Return (x, y) of the center of cell containing provided text 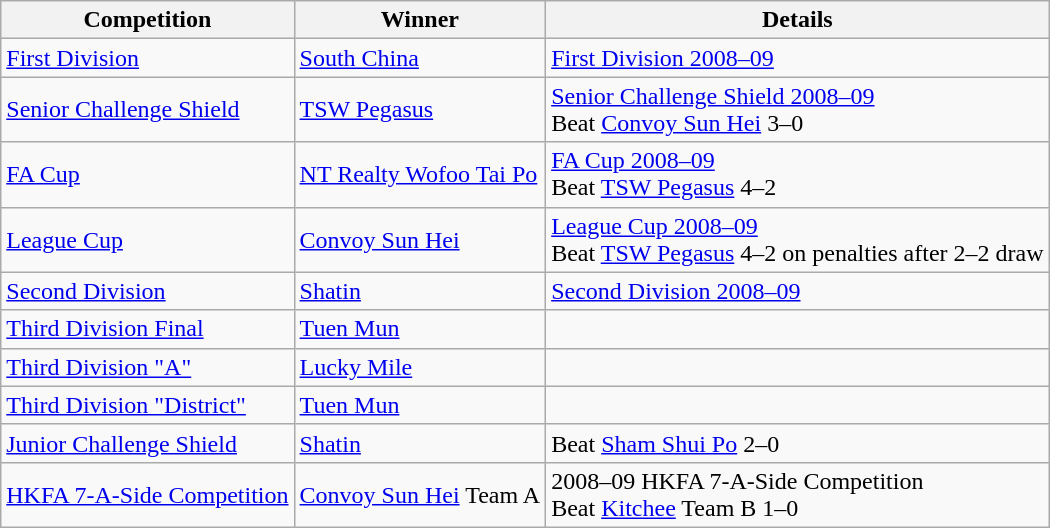
NT Realty Wofoo Tai Po (420, 174)
Third Division "A" (148, 367)
Senior Challenge Shield (148, 110)
Junior Challenge Shield (148, 443)
Lucky Mile (420, 367)
TSW Pegasus (420, 110)
Beat Sham Shui Po 2–0 (798, 443)
First Division (148, 58)
League Cup (148, 240)
South China (420, 58)
HKFA 7-A-Side Competition (148, 494)
Convoy Sun Hei Team A (420, 494)
First Division 2008–09 (798, 58)
Winner (420, 20)
League Cup 2008–09Beat TSW Pegasus 4–2 on penalties after 2–2 draw (798, 240)
Details (798, 20)
Convoy Sun Hei (420, 240)
Second Division (148, 291)
Third Division "District" (148, 405)
FA Cup 2008–09Beat TSW Pegasus 4–2 (798, 174)
Competition (148, 20)
2008–09 HKFA 7-A-Side CompetitionBeat Kitchee Team B 1–0 (798, 494)
Second Division 2008–09 (798, 291)
Third Division Final (148, 329)
Senior Challenge Shield 2008–09Beat Convoy Sun Hei 3–0 (798, 110)
FA Cup (148, 174)
